For the text-containing cell, return its midpoint in [x, y] coordinate format. 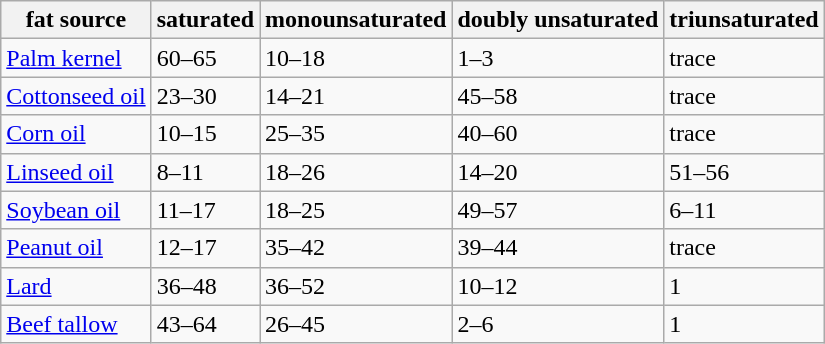
saturated [205, 20]
35–42 [356, 248]
25–35 [356, 134]
1–3 [558, 58]
60–65 [205, 58]
18–26 [356, 172]
Peanut oil [76, 248]
36–52 [356, 286]
14–21 [356, 96]
triunsaturated [744, 20]
fat source [76, 20]
45–58 [558, 96]
14–20 [558, 172]
12–17 [205, 248]
39–44 [558, 248]
10–12 [558, 286]
Lard [76, 286]
51–56 [744, 172]
49–57 [558, 210]
10–18 [356, 58]
23–30 [205, 96]
11–17 [205, 210]
monounsaturated [356, 20]
Cottonseed oil [76, 96]
10–15 [205, 134]
36–48 [205, 286]
Palm kernel [76, 58]
2–6 [558, 324]
8–11 [205, 172]
doubly unsaturated [558, 20]
Linseed oil [76, 172]
18–25 [356, 210]
26–45 [356, 324]
43–64 [205, 324]
6–11 [744, 210]
Beef tallow [76, 324]
Corn oil [76, 134]
Soybean oil [76, 210]
40–60 [558, 134]
